Identify which cell holds the provided text, then report its (x, y) central coordinate. 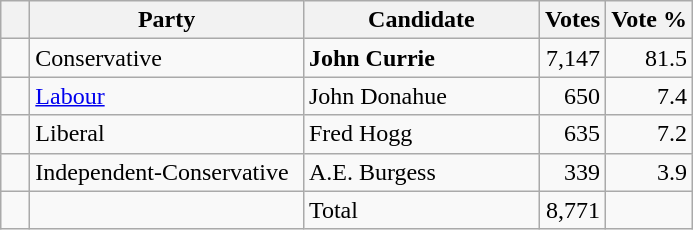
7.2 (650, 134)
Fred Hogg (421, 134)
339 (572, 172)
Independent-Conservative (167, 172)
A.E. Burgess (421, 172)
650 (572, 96)
John Donahue (421, 96)
81.5 (650, 58)
Party (167, 20)
7,147 (572, 58)
Candidate (421, 20)
Labour (167, 96)
Vote % (650, 20)
John Currie (421, 58)
8,771 (572, 210)
3.9 (650, 172)
Total (421, 210)
Liberal (167, 134)
Conservative (167, 58)
Votes (572, 20)
7.4 (650, 96)
635 (572, 134)
